For the text-containing cell, return its midpoint in [X, Y] coordinate format. 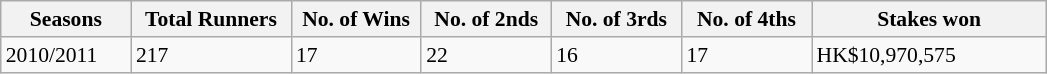
No. of 3rds [616, 19]
Total Runners [211, 19]
HK$10,970,575 [930, 55]
217 [211, 55]
Stakes won [930, 19]
16 [616, 55]
22 [486, 55]
No. of 2nds [486, 19]
2010/2011 [66, 55]
No. of Wins [356, 19]
No. of 4ths [746, 19]
Seasons [66, 19]
